From the cell containing the given text, extract its center point as (X, Y) coordinate. 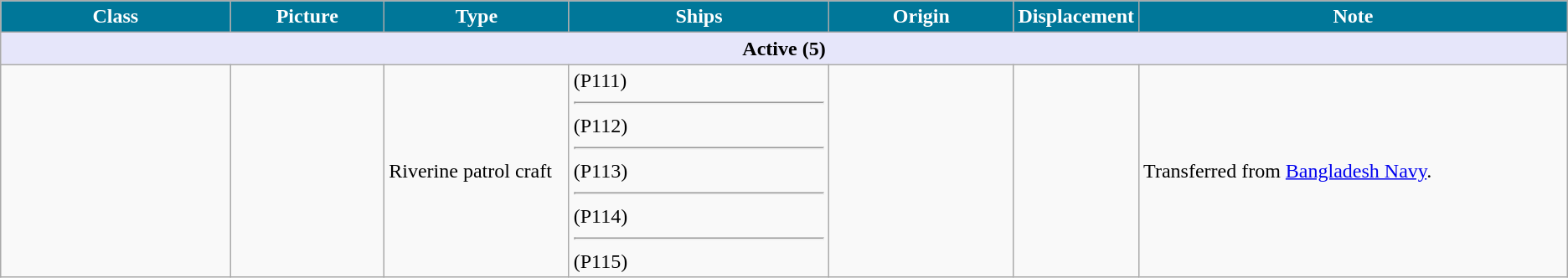
Transferred from Bangladesh Navy. (1354, 171)
Note (1354, 17)
Type (477, 17)
Class (116, 17)
Picture (307, 17)
Active (5) (784, 49)
(P111) (P112) (P113) (P114) (P115) (699, 171)
Origin (921, 17)
Riverine patrol craft (477, 171)
Displacement (1076, 17)
Ships (699, 17)
